For the text-containing cell, return its midpoint in [x, y] coordinate format. 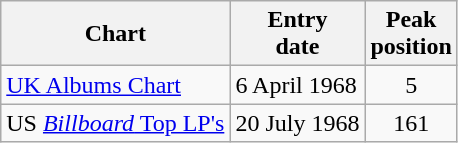
161 [411, 123]
20 July 1968 [298, 123]
Peakposition [411, 34]
UK Albums Chart [116, 85]
Entrydate [298, 34]
5 [411, 85]
US Billboard Top LP's [116, 123]
Chart [116, 34]
6 April 1968 [298, 85]
